Determine the [X, Y] coordinate at the center of the cell enclosing the given text.  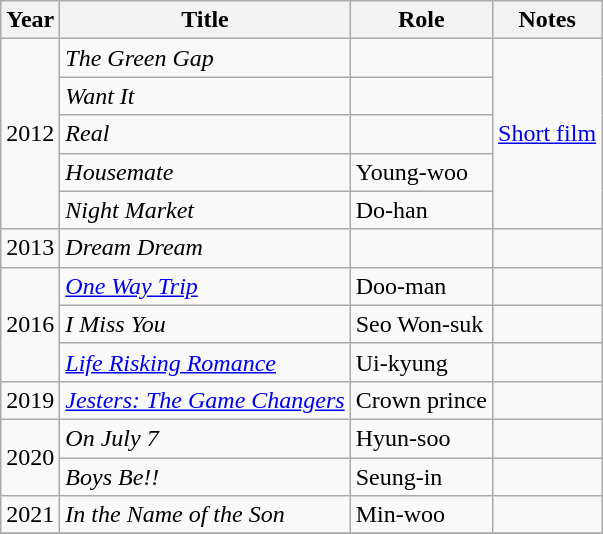
2020 [30, 457]
Hyun-soo [421, 438]
2021 [30, 515]
Young-woo [421, 172]
Want It [205, 96]
Boys Be!! [205, 477]
On July 7 [205, 438]
Seo Won-suk [421, 324]
Min-woo [421, 515]
The Green Gap [205, 58]
Ui-kyung [421, 362]
Real [205, 134]
2016 [30, 324]
Doo-man [421, 286]
In the Name of the Son [205, 515]
Jesters: The Game Changers [205, 400]
I Miss You [205, 324]
2019 [30, 400]
Crown prince [421, 400]
Title [205, 20]
Role [421, 20]
Notes [548, 20]
Seung-in [421, 477]
Night Market [205, 210]
Housemate [205, 172]
Year [30, 20]
Dream Dream [205, 248]
Short film [548, 134]
2013 [30, 248]
Do-han [421, 210]
One Way Trip [205, 286]
Life Risking Romance [205, 362]
2012 [30, 134]
